Return the [x, y] coordinate for the center point of the cell that contains the specified text.  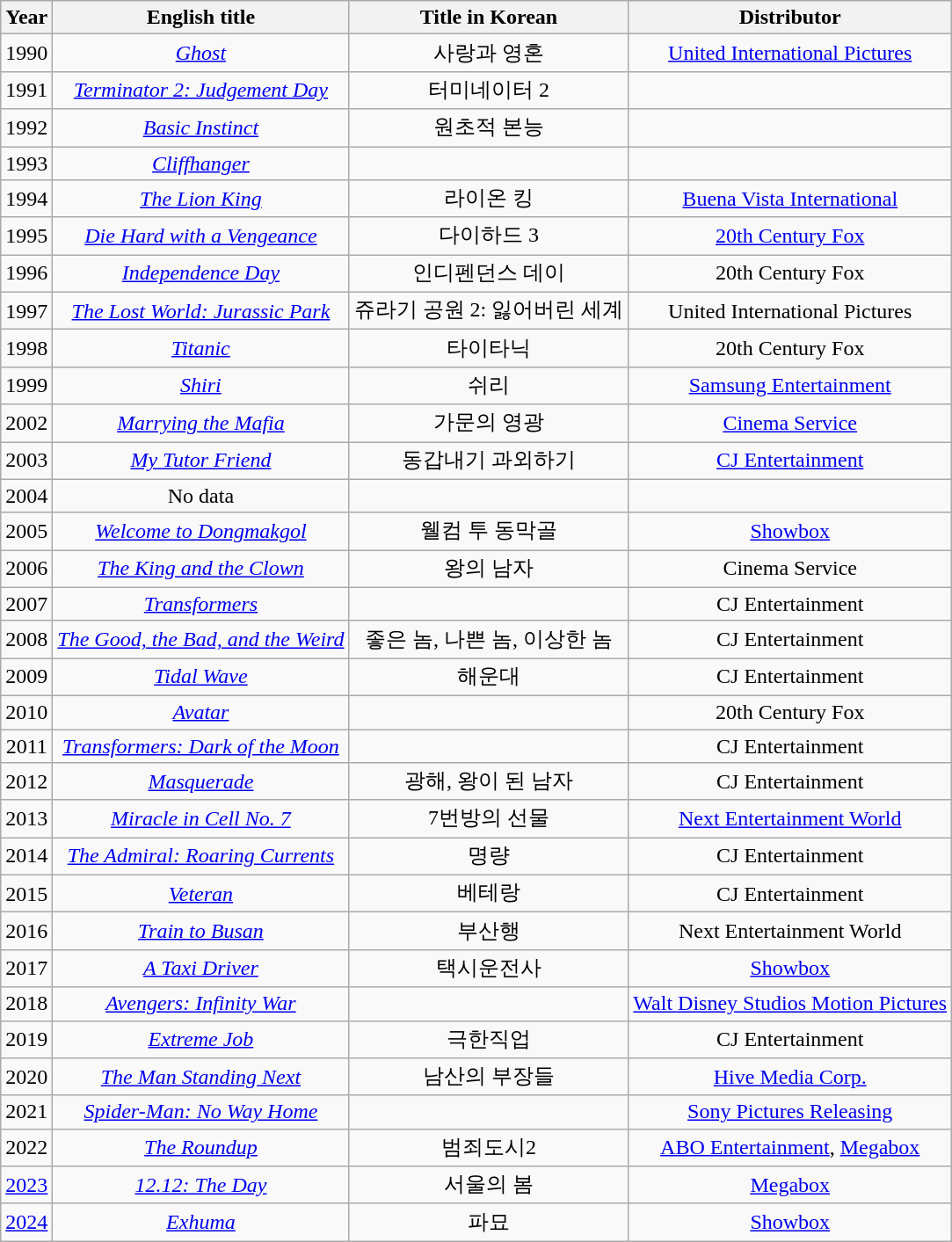
The Admiral: Roaring Currents [200, 856]
Ghost [200, 53]
2005 [26, 531]
쉬리 [489, 385]
Hive Media Corp. [790, 1078]
웰컴 투 동막골 [489, 531]
1990 [26, 53]
서울의 봄 [489, 1185]
2015 [26, 893]
Avatar [200, 712]
부산행 [489, 932]
남산의 부장들 [489, 1078]
택시운전사 [489, 969]
The King and the Clown [200, 570]
7번방의 선물 [489, 819]
2004 [26, 496]
쥬라기 공원 2: 잃어버린 세계 [489, 311]
English title [200, 18]
Distributor [790, 18]
2024 [26, 1222]
Buena Vista International [790, 199]
2002 [26, 424]
2019 [26, 1039]
명량 [489, 856]
2008 [26, 640]
2013 [26, 819]
2010 [26, 712]
Masquerade [200, 782]
The Man Standing Next [200, 1078]
1995 [26, 236]
2020 [26, 1078]
2022 [26, 1148]
1997 [26, 311]
라이온 킹 [489, 199]
2017 [26, 969]
Cliffhanger [200, 163]
Spider-Man: No Way Home [200, 1112]
Marrying the Mafia [200, 424]
ABO Entertainment, Megabox [790, 1148]
2021 [26, 1112]
2011 [26, 746]
Train to Busan [200, 932]
2003 [26, 461]
2007 [26, 604]
Exhuma [200, 1222]
다이하드 3 [489, 236]
1993 [26, 163]
Veteran [200, 893]
원초적 본능 [489, 128]
Avengers: Infinity War [200, 1004]
극한직업 [489, 1039]
Independence Day [200, 274]
Die Hard with a Vengeance [200, 236]
2014 [26, 856]
2023 [26, 1185]
광해, 왕이 된 남자 [489, 782]
1996 [26, 274]
해운대 [489, 677]
1994 [26, 199]
타이타닉 [489, 348]
2012 [26, 782]
동갑내기 과외하기 [489, 461]
Walt Disney Studios Motion Pictures [790, 1004]
터미네이터 2 [489, 90]
The Roundup [200, 1148]
2018 [26, 1004]
1992 [26, 128]
Welcome to Dongmakgol [200, 531]
인디펜던스 데이 [489, 274]
Transformers [200, 604]
범죄도시2 [489, 1148]
The Lion King [200, 199]
No data [200, 496]
좋은 놈, 나쁜 놈, 이상한 놈 [489, 640]
Samsung Entertainment [790, 385]
Titanic [200, 348]
1998 [26, 348]
가문의 영광 [489, 424]
The Good, the Bad, and the Weird [200, 640]
Extreme Job [200, 1039]
Miracle in Cell No. 7 [200, 819]
Tidal Wave [200, 677]
왕의 남자 [489, 570]
Basic Instinct [200, 128]
2006 [26, 570]
2016 [26, 932]
2009 [26, 677]
1999 [26, 385]
My Tutor Friend [200, 461]
The Lost World: Jurassic Park [200, 311]
베테랑 [489, 893]
사랑과 영혼 [489, 53]
Year [26, 18]
Megabox [790, 1185]
12.12: The Day [200, 1185]
1991 [26, 90]
Title in Korean [489, 18]
Sony Pictures Releasing [790, 1112]
Terminator 2: Judgement Day [200, 90]
Transformers: Dark of the Moon [200, 746]
파묘 [489, 1222]
A Taxi Driver [200, 969]
Shiri [200, 385]
